Identify which cell holds the provided text, then report its [x, y] central coordinate. 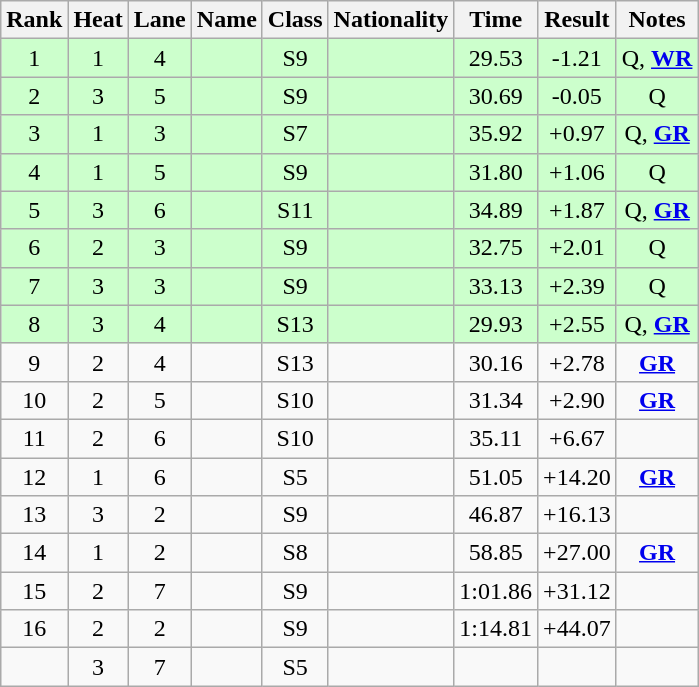
16 [34, 629]
9 [34, 362]
+6.67 [578, 438]
+0.97 [578, 134]
29.53 [496, 58]
S7 [295, 134]
+1.06 [578, 172]
Lane [160, 20]
10 [34, 400]
+1.87 [578, 210]
+2.55 [578, 324]
30.16 [496, 362]
1:01.86 [496, 591]
14 [34, 553]
Notes [657, 20]
+44.07 [578, 629]
1:14.81 [496, 629]
+31.12 [578, 591]
35.92 [496, 134]
S8 [295, 553]
35.11 [496, 438]
+2.90 [578, 400]
+27.00 [578, 553]
31.34 [496, 400]
34.89 [496, 210]
Q, WR [657, 58]
-0.05 [578, 96]
30.69 [496, 96]
Result [578, 20]
33.13 [496, 286]
Nationality [391, 20]
Time [496, 20]
+2.01 [578, 248]
+2.39 [578, 286]
29.93 [496, 324]
8 [34, 324]
58.85 [496, 553]
-1.21 [578, 58]
Rank [34, 20]
Heat [98, 20]
51.05 [496, 477]
+14.20 [578, 477]
+16.13 [578, 515]
+2.78 [578, 362]
Name [226, 20]
12 [34, 477]
32.75 [496, 248]
11 [34, 438]
46.87 [496, 515]
31.80 [496, 172]
S11 [295, 210]
15 [34, 591]
Class [295, 20]
13 [34, 515]
